Search for the cell housing the specified text and yield its (X, Y) center coordinate. 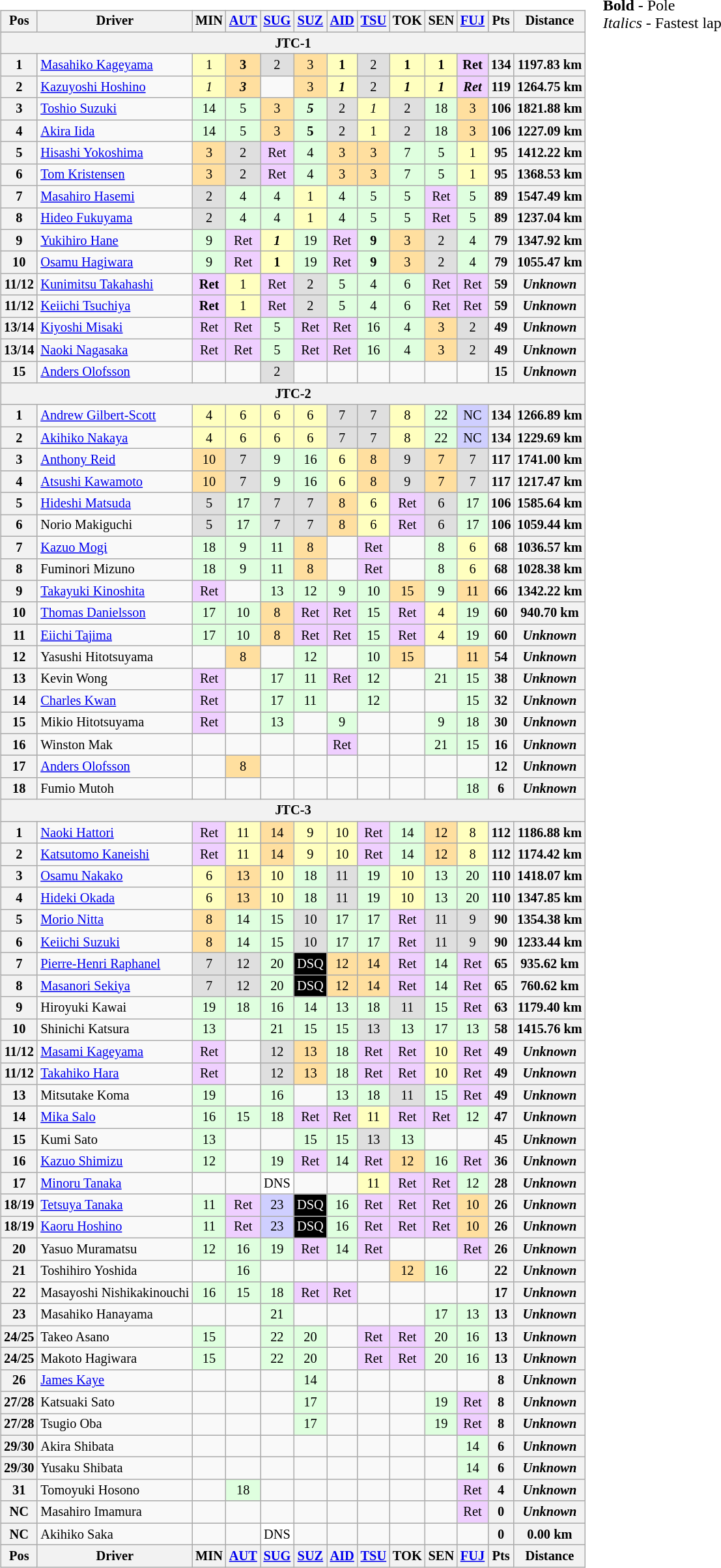
1233.44 km (550, 942)
1347.92 km (550, 240)
Yasushi Hitotsuyama (115, 657)
Pierre-Henri Raphanel (115, 964)
1354.38 km (550, 920)
Tsugio Oba (115, 1425)
0.00 km (550, 1534)
Mikio Hitotsuyama (115, 723)
Katsuaki Sato (115, 1403)
1179.40 km (550, 1008)
Keiichi Suzuki (115, 942)
Hideshi Matsuda (115, 504)
1547.49 km (550, 197)
Masanori Sekiya (115, 986)
Kumi Sato (115, 1139)
45 (501, 1139)
Yasuo Muramatsu (115, 1249)
Charles Kwan (115, 701)
Osamu Nakako (115, 876)
Shinichi Katsura (115, 1030)
Hideo Fukuyama (115, 219)
Masahiko Kageyama (115, 65)
Kazuyoshi Hoshino (115, 87)
Hideki Okada (115, 898)
Kazuo Shimizu (115, 1162)
Katsutomo Kaneishi (115, 855)
66 (501, 592)
1415.76 km (550, 1030)
1741.00 km (550, 460)
Akihiko Saka (115, 1534)
760.62 km (550, 986)
Masahiro Imamura (115, 1512)
Keiichi Tsuchiya (115, 306)
1264.75 km (550, 87)
38 (501, 679)
1174.42 km (550, 855)
1055.47 km (550, 263)
Mika Salo (115, 1117)
1197.83 km (550, 65)
1036.57 km (550, 547)
1237.04 km (550, 219)
30 (501, 723)
1028.38 km (550, 569)
58 (501, 1030)
Eiichi Tajima (115, 635)
Akira Iida (115, 131)
Anthony Reid (115, 460)
Masahiko Hanayama (115, 1315)
Andrew Gilbert-Scott (115, 416)
1227.09 km (550, 131)
1412.22 km (550, 153)
1347.85 km (550, 898)
Yukihiro Hane (115, 240)
Toshihiro Yoshida (115, 1271)
Atsushi Kawamoto (115, 481)
Morio Nitta (115, 920)
Tomoyuki Hosono (115, 1490)
Minoru Tanaka (115, 1183)
Mitsutake Koma (115, 1096)
1418.07 km (550, 876)
1585.64 km (550, 504)
Akira Shibata (115, 1446)
Takahiko Hara (115, 1074)
32 (501, 701)
Kunimitsu Takahashi (115, 285)
James Kaye (115, 1380)
935.62 km (550, 964)
1186.88 km (550, 833)
Naoki Nagasaka (115, 350)
Winston Mak (115, 745)
1368.53 km (550, 175)
Toshio Suzuki (115, 109)
63 (501, 1008)
28 (501, 1183)
1229.69 km (550, 438)
1342.22 km (550, 592)
Akihiko Nakaya (115, 438)
Osamu Hagiwara (115, 263)
47 (501, 1117)
Fuminori Mizuno (115, 569)
Makoto Hagiwara (115, 1359)
Masayoshi Nishikakinouchi (115, 1293)
119 (501, 87)
1821.88 km (550, 109)
JTC-3 (293, 810)
Norio Makiguchi (115, 526)
Thomas Danielsson (115, 613)
31 (19, 1490)
Kevin Wong (115, 679)
Tetsuya Tanaka (115, 1205)
36 (501, 1162)
Tom Kristensen (115, 175)
Kaoru Hoshino (115, 1227)
1266.89 km (550, 416)
940.70 km (550, 613)
JTC-2 (293, 394)
JTC-1 (293, 43)
1217.47 km (550, 481)
Yusaku Shibata (115, 1468)
Kazuo Mogi (115, 547)
Hiroyuki Kawai (115, 1008)
Takayuki Kinoshita (115, 592)
Masami Kageyama (115, 1051)
Kiyoshi Misaki (115, 328)
Naoki Hattori (115, 833)
Hisashi Yokoshima (115, 153)
1059.44 km (550, 526)
54 (501, 657)
Fumio Mutoh (115, 789)
Takeo Asano (115, 1337)
Masahiro Hasemi (115, 197)
